Capture the cell that displays the provided text and extract its [x, y] central coordinate. 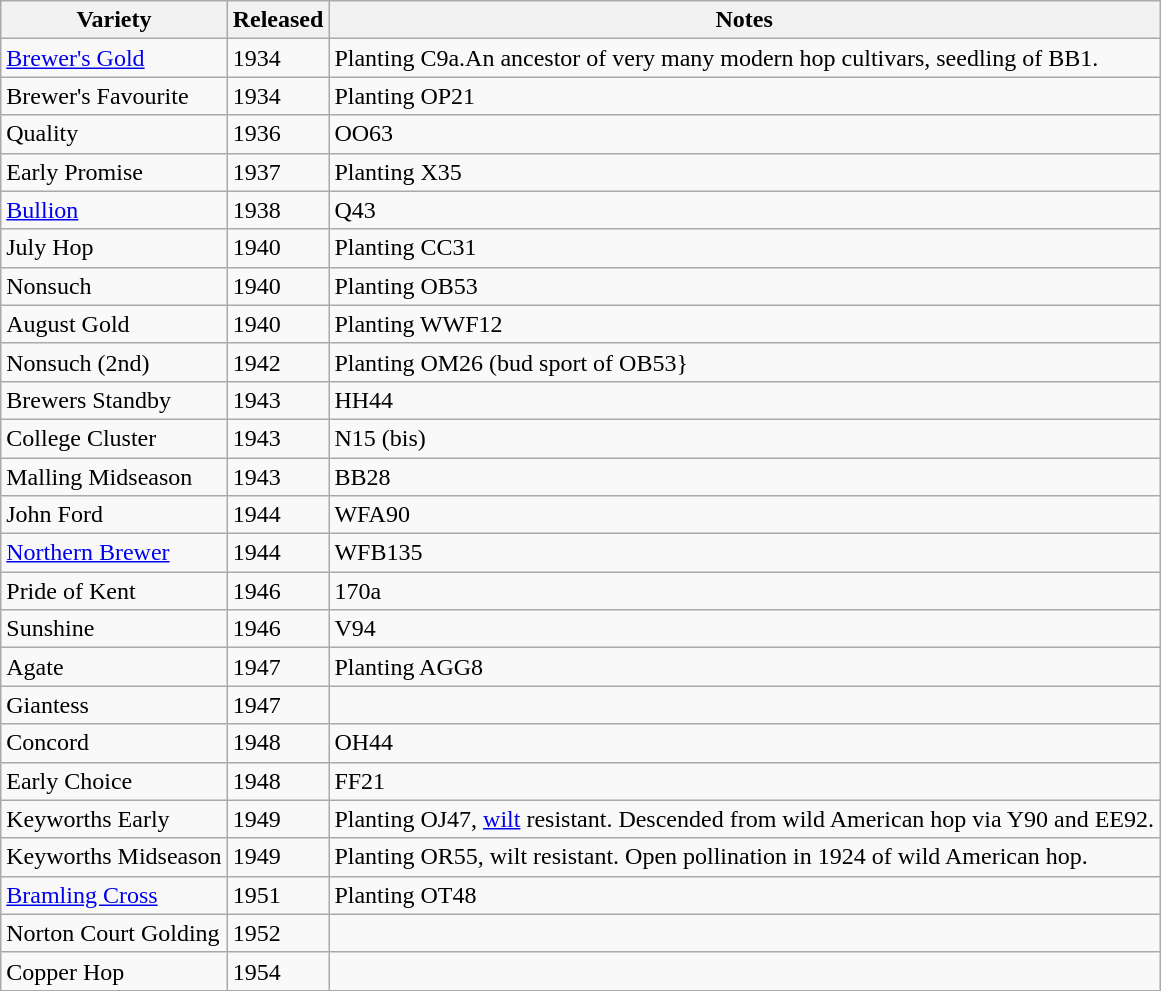
Bullion [114, 210]
V94 [744, 629]
Malling Midseason [114, 477]
Brewer's Favourite [114, 96]
Planting OR55, wilt resistant. Open pollination in 1924 of wild American hop. [744, 857]
N15 (bis) [744, 438]
Nonsuch [114, 286]
Agate [114, 667]
Brewers Standby [114, 400]
OO63 [744, 134]
Pride of Kent [114, 591]
1942 [278, 362]
John Ford [114, 515]
Released [278, 20]
WFB135 [744, 553]
Planting OT48 [744, 895]
Planting AGG8 [744, 667]
August Gold [114, 324]
FF21 [744, 781]
Planting OP21 [744, 96]
Giantess [114, 705]
Bramling Cross [114, 895]
Planting CC31 [744, 248]
HH44 [744, 400]
170a [744, 591]
1951 [278, 895]
Copper Hop [114, 971]
Early Choice [114, 781]
1936 [278, 134]
Variety [114, 20]
College Cluster [114, 438]
Planting OM26 (bud sport of OB53} [744, 362]
Early Promise [114, 172]
Concord [114, 743]
WFA90 [744, 515]
Keyworths Early [114, 819]
Planting OB53 [744, 286]
Planting C9a.An ancestor of very many modern hop cultivars, seedling of BB1. [744, 58]
Q43 [744, 210]
1937 [278, 172]
Northern Brewer [114, 553]
Planting OJ47, wilt resistant. Descended from wild American hop via Y90 and EE92. [744, 819]
Notes [744, 20]
Planting WWF12 [744, 324]
1938 [278, 210]
1954 [278, 971]
Quality [114, 134]
Keyworths Midseason [114, 857]
Sunshine [114, 629]
1952 [278, 933]
Planting X35 [744, 172]
Brewer's Gold [114, 58]
Norton Court Golding [114, 933]
OH44 [744, 743]
BB28 [744, 477]
July Hop [114, 248]
Nonsuch (2nd) [114, 362]
